Pinpoint the cell where the given text exists, returning its (X, Y) midpoint coordinate. 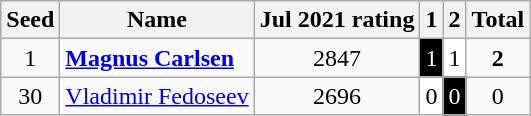
Name (157, 20)
Seed (30, 20)
30 (30, 96)
Vladimir Fedoseev (157, 96)
Magnus Carlsen (157, 58)
Total (498, 20)
2696 (337, 96)
2847 (337, 58)
Jul 2021 rating (337, 20)
